Output the (X, Y) coordinate of the center of the cell containing the given text.  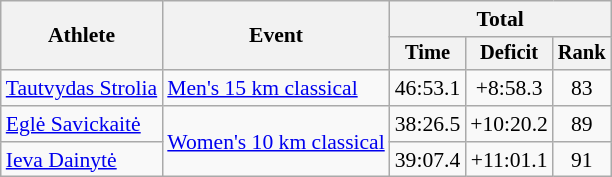
46:53.1 (428, 88)
89 (582, 124)
Event (276, 36)
Athlete (82, 36)
Women's 10 km classical (276, 142)
Time (428, 54)
+8:58.3 (509, 88)
Total (500, 19)
Deficit (509, 54)
Rank (582, 54)
+10:20.2 (509, 124)
Men's 15 km classical (276, 88)
Eglė Savickaitė (82, 124)
Tautvydas Strolia (82, 88)
38:26.5 (428, 124)
83 (582, 88)
